Identify which cell holds the provided text, then report its (x, y) central coordinate. 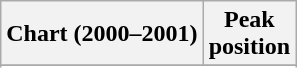
Chart (2000–2001) (102, 34)
Peak position (249, 34)
